Identify which cell holds the provided text, then report its [X, Y] central coordinate. 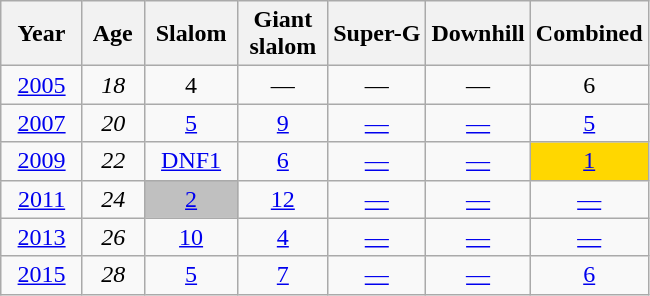
10 [191, 237]
Super-G [377, 34]
28 [113, 275]
7 [283, 275]
2013 [42, 237]
20 [113, 123]
2 [191, 199]
22 [113, 161]
2011 [42, 199]
Year [42, 34]
DNF1 [191, 161]
1 [589, 161]
Giant slalom [283, 34]
18 [113, 85]
2009 [42, 161]
2007 [42, 123]
Downhill [478, 34]
26 [113, 237]
24 [113, 199]
Combined [589, 34]
12 [283, 199]
Slalom [191, 34]
Age [113, 34]
2005 [42, 85]
2015 [42, 275]
9 [283, 123]
